Determine the (x, y) coordinate at the center of the cell enclosing the given text.  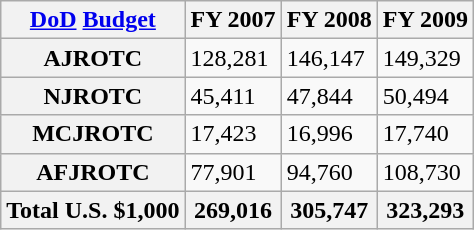
DoD Budget (93, 20)
149,329 (425, 58)
128,281 (233, 58)
323,293 (425, 210)
17,740 (425, 134)
108,730 (425, 172)
17,423 (233, 134)
MCJROTC (93, 134)
16,996 (329, 134)
305,747 (329, 210)
AJROTC (93, 58)
47,844 (329, 96)
146,147 (329, 58)
FY 2007 (233, 20)
269,016 (233, 210)
FY 2008 (329, 20)
94,760 (329, 172)
AFJROTC (93, 172)
45,411 (233, 96)
50,494 (425, 96)
Total U.S. $1,000 (93, 210)
77,901 (233, 172)
NJROTC (93, 96)
FY 2009 (425, 20)
